Output the (X, Y) coordinate of the center of the cell containing the given text.  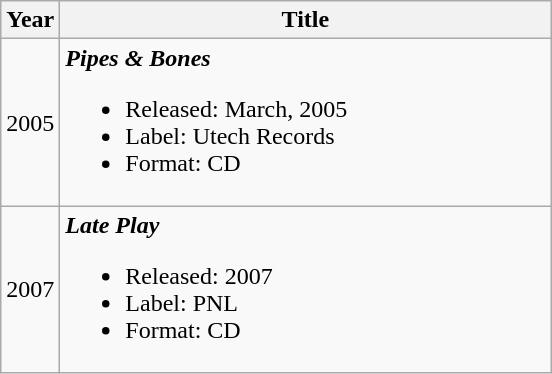
2005 (30, 122)
Title (306, 20)
Year (30, 20)
2007 (30, 290)
Late PlayReleased: 2007Label: PNL Format: CD (306, 290)
Pipes & BonesReleased: March, 2005Label: Utech Records Format: CD (306, 122)
